From the cell containing the given text, extract its center point as [X, Y] coordinate. 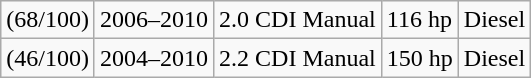
2004–2010 [154, 58]
150 hp [420, 58]
2.2 CDI Manual [298, 58]
(68/100) [48, 20]
116 hp [420, 20]
(46/100) [48, 58]
2.0 CDI Manual [298, 20]
2006–2010 [154, 20]
